Find where the given text appears and provide that cell's center as [X, Y] coordinate. 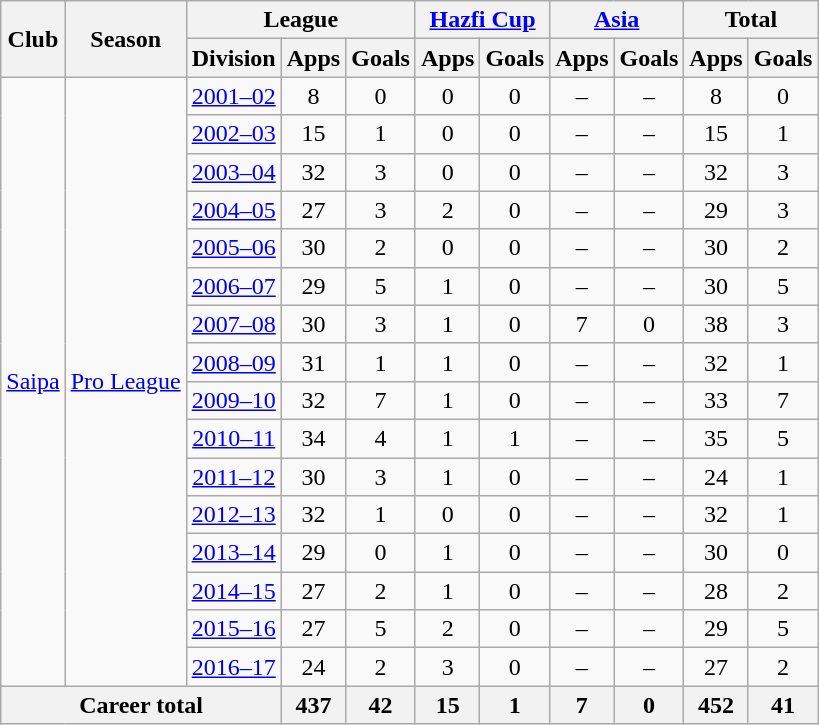
Asia [617, 20]
2006–07 [234, 286]
Pro League [126, 382]
31 [313, 362]
League [300, 20]
437 [313, 705]
Club [33, 39]
Season [126, 39]
2012–13 [234, 515]
34 [313, 438]
2015–16 [234, 629]
4 [381, 438]
452 [716, 705]
28 [716, 591]
2007–08 [234, 324]
Saipa [33, 382]
2013–14 [234, 553]
2001–02 [234, 96]
2002–03 [234, 134]
33 [716, 400]
35 [716, 438]
2004–05 [234, 210]
38 [716, 324]
Total [751, 20]
Career total [141, 705]
2014–15 [234, 591]
2011–12 [234, 477]
Division [234, 58]
2008–09 [234, 362]
2005–06 [234, 248]
41 [783, 705]
2016–17 [234, 667]
42 [381, 705]
Hazfi Cup [482, 20]
2010–11 [234, 438]
2003–04 [234, 172]
2009–10 [234, 400]
